Locate the cell with the specified text and output its [X, Y] center coordinate. 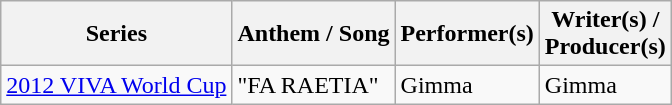
Series [116, 34]
2012 VIVA World Cup [116, 85]
Performer(s) [467, 34]
"FA RAETIA" [314, 85]
Anthem / Song [314, 34]
Writer(s) / Producer(s) [605, 34]
